From the cell containing the given text, extract its center point as [X, Y] coordinate. 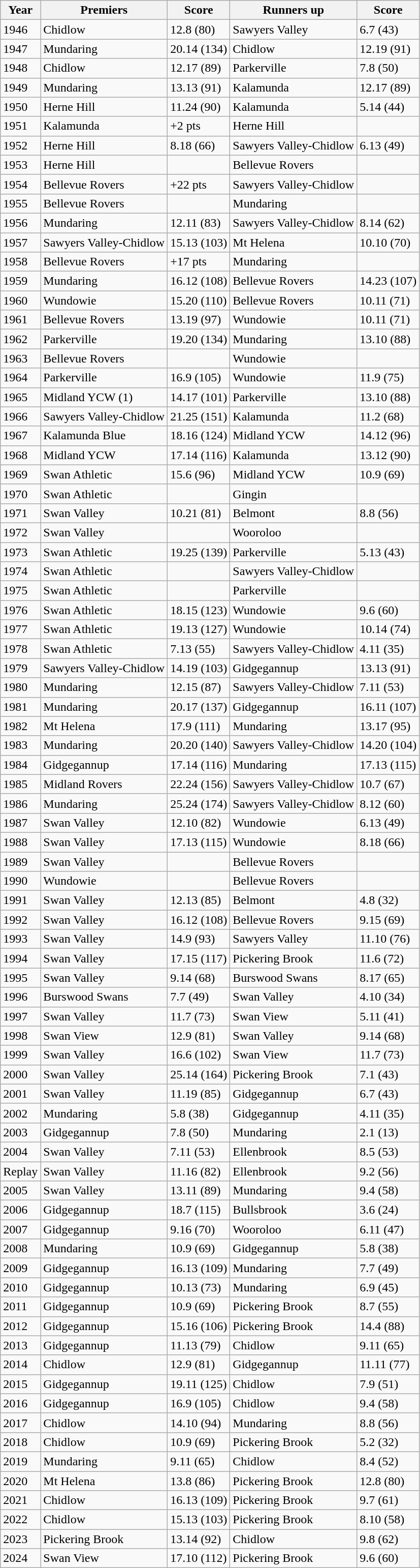
1954 [20, 184]
Gingin [294, 494]
11.2 (68) [388, 416]
8.4 (52) [388, 1461]
13.17 (95) [388, 726]
1999 [20, 1055]
Midland Rovers [104, 784]
3.6 (24) [388, 1210]
2016 [20, 1403]
2008 [20, 1249]
20.14 (134) [199, 49]
Midland YCW (1) [104, 397]
11.19 (85) [199, 1094]
1961 [20, 320]
7.13 (55) [199, 649]
1990 [20, 881]
1946 [20, 29]
25.14 (164) [199, 1074]
11.16 (82) [199, 1171]
8.14 (62) [388, 223]
2024 [20, 1558]
12.13 (85) [199, 900]
Bullsbrook [294, 1210]
1950 [20, 107]
18.7 (115) [199, 1210]
2022 [20, 1520]
14.20 (104) [388, 745]
20.17 (137) [199, 707]
10.21 (81) [199, 513]
13.19 (97) [199, 320]
15.20 (110) [199, 300]
1989 [20, 862]
1977 [20, 629]
1981 [20, 707]
2018 [20, 1442]
2.1 (13) [388, 1132]
2021 [20, 1500]
8.10 (58) [388, 1520]
Year [20, 10]
15.6 (96) [199, 474]
11.9 (75) [388, 378]
1972 [20, 532]
+22 pts [199, 184]
2000 [20, 1074]
1962 [20, 339]
Premiers [104, 10]
11.24 (90) [199, 107]
1984 [20, 765]
+17 pts [199, 262]
1985 [20, 784]
2011 [20, 1307]
1980 [20, 687]
17.10 (112) [199, 1558]
1998 [20, 1036]
1963 [20, 358]
12.10 (82) [199, 823]
1994 [20, 958]
12.11 (83) [199, 223]
2001 [20, 1094]
20.20 (140) [199, 745]
2019 [20, 1461]
2007 [20, 1229]
14.19 (103) [199, 668]
12.15 (87) [199, 687]
2003 [20, 1132]
18.15 (123) [199, 610]
1991 [20, 900]
1974 [20, 571]
11.13 (79) [199, 1345]
1973 [20, 552]
7.1 (43) [388, 1074]
2013 [20, 1345]
8.12 (60) [388, 803]
1951 [20, 126]
1964 [20, 378]
1949 [20, 87]
5.2 (32) [388, 1442]
2023 [20, 1539]
21.25 (151) [199, 416]
7.9 (51) [388, 1384]
12.19 (91) [388, 49]
1997 [20, 1016]
1959 [20, 281]
1956 [20, 223]
9.2 (56) [388, 1171]
1947 [20, 49]
1970 [20, 494]
5.13 (43) [388, 552]
Runners up [294, 10]
1965 [20, 397]
1993 [20, 939]
2006 [20, 1210]
8.17 (65) [388, 978]
+2 pts [199, 126]
10.10 (70) [388, 243]
13.8 (86) [199, 1481]
1982 [20, 726]
19.25 (139) [199, 552]
1979 [20, 668]
19.13 (127) [199, 629]
9.7 (61) [388, 1500]
1976 [20, 610]
1958 [20, 262]
9.16 (70) [199, 1229]
14.9 (93) [199, 939]
1975 [20, 591]
13.11 (89) [199, 1191]
2015 [20, 1384]
1992 [20, 920]
17.9 (111) [199, 726]
Replay [20, 1171]
1953 [20, 165]
1952 [20, 145]
2014 [20, 1365]
6.9 (45) [388, 1287]
14.4 (88) [388, 1326]
2002 [20, 1113]
1960 [20, 300]
11.6 (72) [388, 958]
13.12 (90) [388, 455]
1988 [20, 842]
14.12 (96) [388, 436]
19.20 (134) [199, 339]
2005 [20, 1191]
2009 [20, 1268]
9.15 (69) [388, 920]
1957 [20, 243]
1968 [20, 455]
1948 [20, 68]
19.11 (125) [199, 1384]
15.16 (106) [199, 1326]
8.7 (55) [388, 1307]
1966 [20, 416]
1955 [20, 203]
1995 [20, 978]
18.16 (124) [199, 436]
1986 [20, 803]
1969 [20, 474]
25.24 (174) [199, 803]
14.23 (107) [388, 281]
1971 [20, 513]
2017 [20, 1423]
13.14 (92) [199, 1539]
9.8 (62) [388, 1539]
5.14 (44) [388, 107]
10.13 (73) [199, 1287]
10.14 (74) [388, 629]
6.11 (47) [388, 1229]
8.5 (53) [388, 1152]
1996 [20, 997]
1987 [20, 823]
14.10 (94) [199, 1423]
5.11 (41) [388, 1016]
4.8 (32) [388, 900]
Kalamunda Blue [104, 436]
22.24 (156) [199, 784]
2010 [20, 1287]
4.10 (34) [388, 997]
11.10 (76) [388, 939]
2012 [20, 1326]
1978 [20, 649]
16.11 (107) [388, 707]
16.6 (102) [199, 1055]
1967 [20, 436]
10.7 (67) [388, 784]
14.17 (101) [199, 397]
17.15 (117) [199, 958]
11.11 (77) [388, 1365]
2020 [20, 1481]
1983 [20, 745]
2004 [20, 1152]
